Scan for the cell matching the given text and deliver its [x, y] coordinate at center. 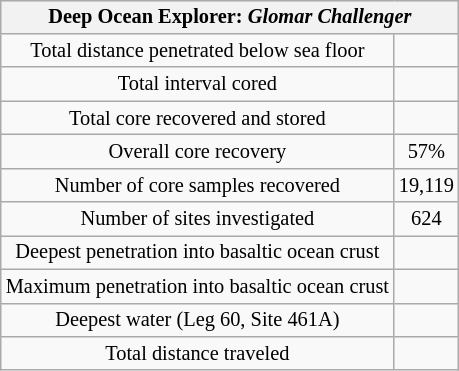
Total core recovered and stored [198, 118]
Deep Ocean Explorer: Glomar Challenger [230, 17]
Deepest penetration into basaltic ocean crust [198, 253]
Number of sites investigated [198, 219]
Total interval cored [198, 84]
Overall core recovery [198, 152]
57% [426, 152]
Number of core samples recovered [198, 185]
624 [426, 219]
Total distance penetrated below sea floor [198, 51]
Deepest water (Leg 60, Site 461A) [198, 320]
19,119 [426, 185]
Maximum penetration into basaltic ocean crust [198, 286]
Total distance traveled [198, 354]
